From the cell containing the given text, extract its center point as (X, Y) coordinate. 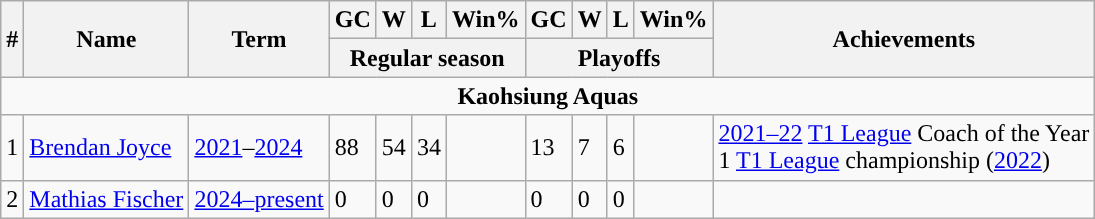
6 (620, 148)
1 (12, 148)
Mathias Fischer (106, 199)
Playoffs (619, 58)
Kaohsiung Aquas (548, 96)
2021–22 T1 League Coach of the Year1 T1 League championship (2022) (904, 148)
13 (548, 148)
2024–present (259, 199)
Achievements (904, 39)
Brendan Joyce (106, 148)
Name (106, 39)
Term (259, 39)
34 (428, 148)
54 (394, 148)
2 (12, 199)
# (12, 39)
7 (590, 148)
Regular season (427, 58)
88 (352, 148)
2021–2024 (259, 148)
